Determine the [x, y] coordinate at the center of the cell enclosing the given text.  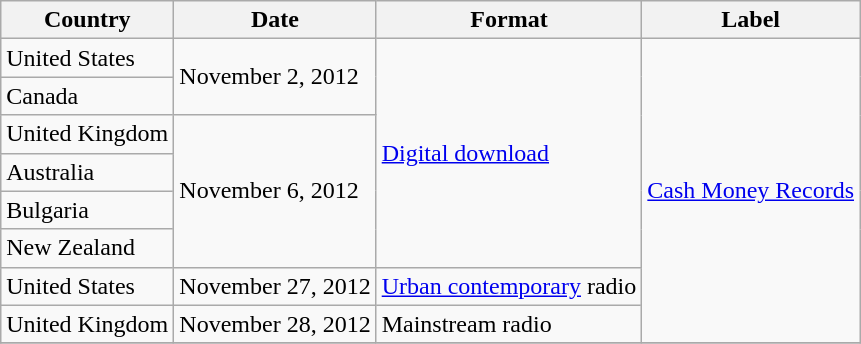
Cash Money Records [751, 191]
Digital download [509, 153]
Bulgaria [88, 210]
Label [751, 20]
Australia [88, 172]
Date [275, 20]
New Zealand [88, 248]
Mainstream radio [509, 324]
November 27, 2012 [275, 286]
November 6, 2012 [275, 191]
November 2, 2012 [275, 77]
November 28, 2012 [275, 324]
Country [88, 20]
Canada [88, 96]
Format [509, 20]
Urban contemporary radio [509, 286]
